Provide the [x, y] coordinate of the cell's center where the given text is located.  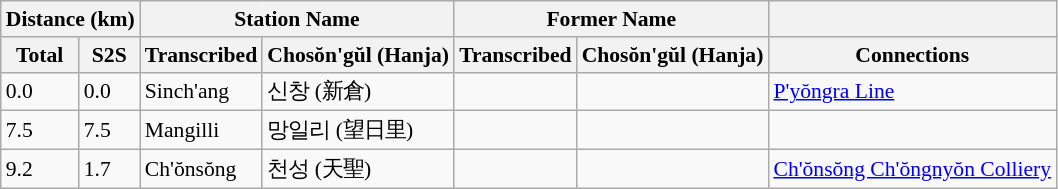
1.7 [110, 170]
Former Name [611, 19]
천성 (天聖) [358, 170]
Sinch'ang [201, 92]
Ch'ŏnsŏng Ch'ŏngnyŏn Colliery [912, 170]
Total [40, 55]
P'yŏngra Line [912, 92]
Distance (km) [70, 19]
망일리 (望日里) [358, 130]
Mangilli [201, 130]
Connections [912, 55]
S2S [110, 55]
9.2 [40, 170]
신창 (新倉) [358, 92]
Station Name [297, 19]
Ch'ŏnsŏng [201, 170]
